Return [X, Y] of the center of cell containing provided text 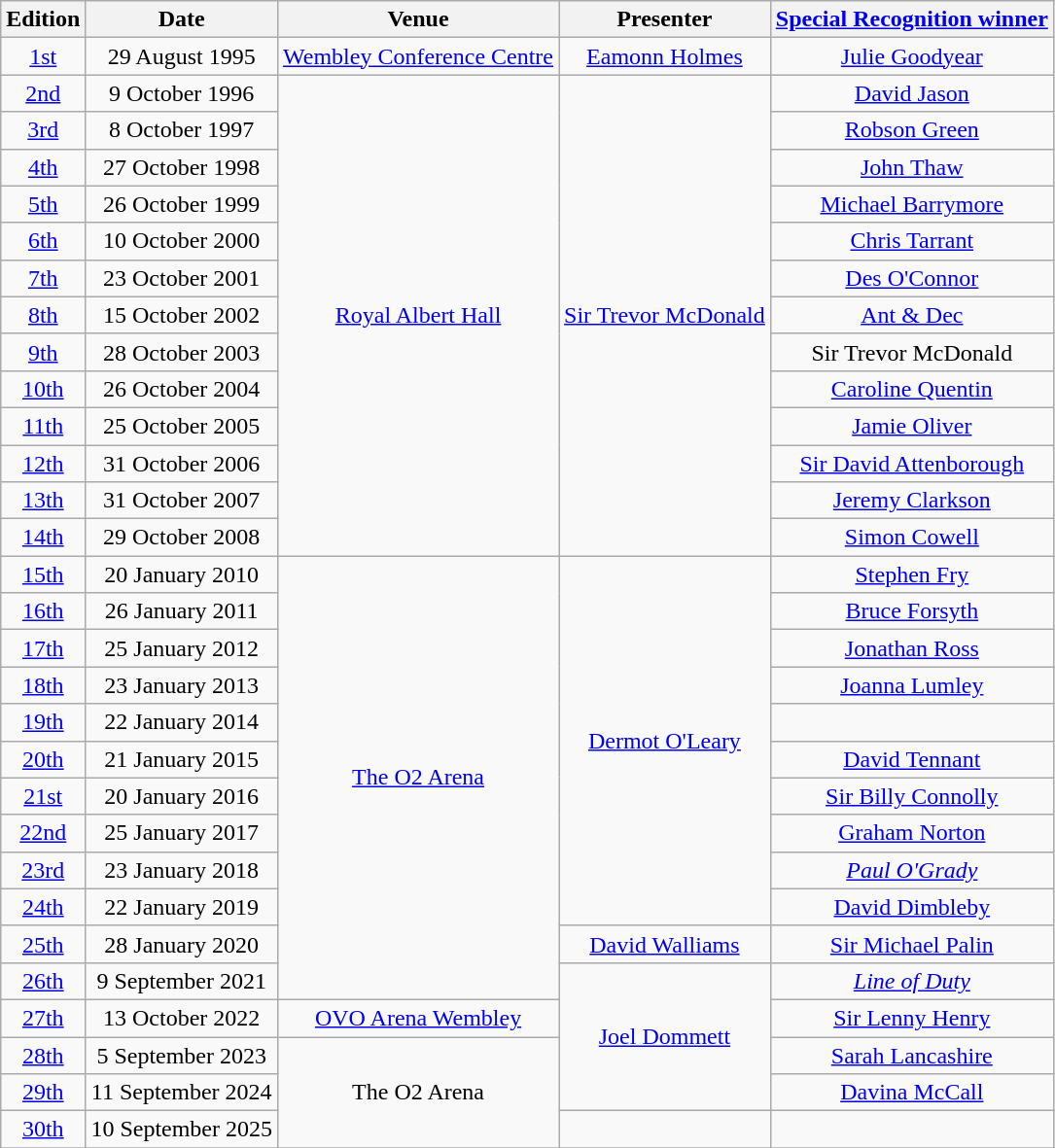
16th [43, 611]
OVO Arena Wembley [418, 1018]
26 October 1999 [182, 204]
Joanna Lumley [912, 685]
Ant & Dec [912, 315]
14th [43, 538]
20th [43, 759]
Date [182, 19]
26 October 2004 [182, 389]
28 October 2003 [182, 352]
Simon Cowell [912, 538]
David Jason [912, 93]
2nd [43, 93]
10 September 2025 [182, 1130]
6th [43, 241]
13th [43, 501]
24th [43, 907]
Des O'Connor [912, 278]
10th [43, 389]
Joel Dommett [665, 1036]
19th [43, 722]
9 October 1996 [182, 93]
Jeremy Clarkson [912, 501]
18th [43, 685]
9 September 2021 [182, 981]
29 August 1995 [182, 56]
Chris Tarrant [912, 241]
David Dimbleby [912, 907]
David Tennant [912, 759]
23 January 2013 [182, 685]
David Walliams [665, 944]
Davina McCall [912, 1093]
29 October 2008 [182, 538]
20 January 2016 [182, 796]
13 October 2022 [182, 1018]
25th [43, 944]
28th [43, 1055]
Line of Duty [912, 981]
23rd [43, 870]
26 January 2011 [182, 611]
Wembley Conference Centre [418, 56]
5 September 2023 [182, 1055]
Sir Michael Palin [912, 944]
25 January 2017 [182, 833]
Sir Billy Connolly [912, 796]
Sir Lenny Henry [912, 1018]
Caroline Quentin [912, 389]
Eamonn Holmes [665, 56]
20 January 2010 [182, 574]
27th [43, 1018]
10 October 2000 [182, 241]
11 September 2024 [182, 1093]
Michael Barrymore [912, 204]
Presenter [665, 19]
29th [43, 1093]
Graham Norton [912, 833]
15th [43, 574]
Venue [418, 19]
Sir David Attenborough [912, 464]
23 October 2001 [182, 278]
Dermot O'Leary [665, 741]
Special Recognition winner [912, 19]
23 January 2018 [182, 870]
26th [43, 981]
11th [43, 426]
7th [43, 278]
Robson Green [912, 130]
8 October 1997 [182, 130]
Jonathan Ross [912, 648]
John Thaw [912, 167]
Sarah Lancashire [912, 1055]
4th [43, 167]
21 January 2015 [182, 759]
15 October 2002 [182, 315]
21st [43, 796]
9th [43, 352]
12th [43, 464]
27 October 1998 [182, 167]
8th [43, 315]
1st [43, 56]
22nd [43, 833]
5th [43, 204]
17th [43, 648]
Stephen Fry [912, 574]
Jamie Oliver [912, 426]
Edition [43, 19]
28 January 2020 [182, 944]
22 January 2019 [182, 907]
Julie Goodyear [912, 56]
30th [43, 1130]
22 January 2014 [182, 722]
Royal Albert Hall [418, 315]
25 January 2012 [182, 648]
25 October 2005 [182, 426]
3rd [43, 130]
Bruce Forsyth [912, 611]
31 October 2006 [182, 464]
31 October 2007 [182, 501]
Paul O'Grady [912, 870]
